Return the (X, Y) coordinate for the center point of the cell that contains the specified text.  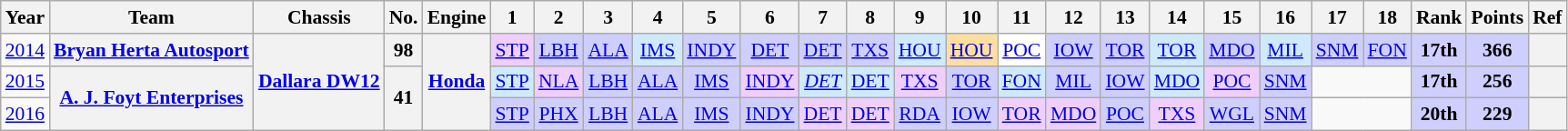
Bryan Herta Autosport (151, 50)
Team (151, 17)
A. J. Foyt Enterprises (151, 98)
RDA (920, 115)
2 (558, 17)
Honda (457, 82)
41 (404, 98)
PHX (558, 115)
14 (1177, 17)
9 (920, 17)
Points (1497, 17)
6 (769, 17)
20th (1439, 115)
Year (25, 17)
10 (971, 17)
17 (1337, 17)
7 (823, 17)
4 (658, 17)
WGL (1231, 115)
98 (404, 50)
18 (1388, 17)
NLA (558, 82)
256 (1497, 82)
15 (1231, 17)
Engine (457, 17)
Rank (1439, 17)
11 (1022, 17)
13 (1124, 17)
1 (511, 17)
5 (711, 17)
Chassis (319, 17)
229 (1497, 115)
8 (870, 17)
Dallara DW12 (319, 82)
16 (1286, 17)
12 (1073, 17)
366 (1497, 50)
2015 (25, 82)
No. (404, 17)
2014 (25, 50)
3 (608, 17)
2016 (25, 115)
Ref (1547, 17)
